Detect which cell encompasses the target text, then output its [x, y] center coordinate. 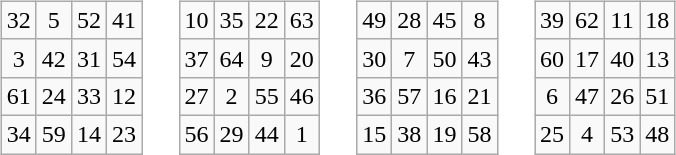
24 [54, 96]
7 [410, 58]
52 [88, 20]
26 [622, 96]
32 [18, 20]
38 [410, 134]
47 [588, 96]
20 [302, 58]
2 [232, 96]
33 [88, 96]
30 [374, 58]
25 [552, 134]
54 [124, 58]
10 [196, 20]
39 [552, 20]
6 [552, 96]
3 [18, 58]
15 [374, 134]
16 [444, 96]
43 [480, 58]
57 [410, 96]
48 [658, 134]
41 [124, 20]
53 [622, 134]
13 [658, 58]
11 [622, 20]
27 [196, 96]
62 [588, 20]
35 [232, 20]
9 [266, 58]
55 [266, 96]
1 [302, 134]
29 [232, 134]
44 [266, 134]
60 [552, 58]
45 [444, 20]
59 [54, 134]
28 [410, 20]
36 [374, 96]
34 [18, 134]
37 [196, 58]
31 [88, 58]
22 [266, 20]
23 [124, 134]
51 [658, 96]
46 [302, 96]
5 [54, 20]
21 [480, 96]
63 [302, 20]
14 [88, 134]
64 [232, 58]
17 [588, 58]
56 [196, 134]
42 [54, 58]
18 [658, 20]
12 [124, 96]
50 [444, 58]
8 [480, 20]
58 [480, 134]
61 [18, 96]
49 [374, 20]
19 [444, 134]
4 [588, 134]
40 [622, 58]
